Detect which cell encompasses the target text, then output its [X, Y] center coordinate. 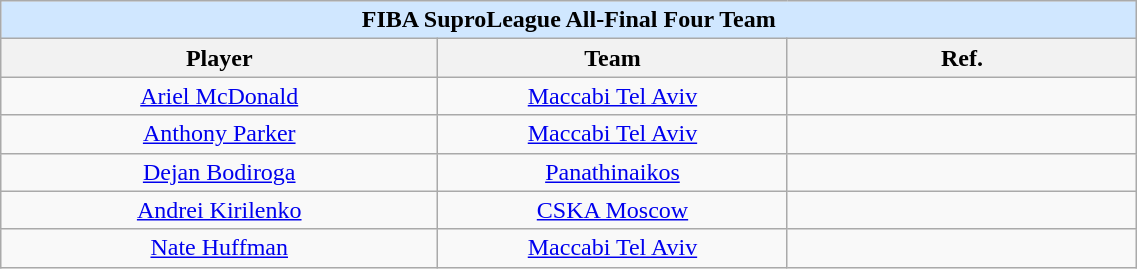
Panathinaikos [613, 172]
Dejan Bodiroga [220, 172]
Team [613, 58]
Player [220, 58]
Andrei Kirilenko [220, 210]
Anthony Parker [220, 134]
Nate Huffman [220, 248]
Ariel McDonald [220, 96]
Ref. [962, 58]
CSKA Moscow [613, 210]
FIBA SuproLeague All-Final Four Team [569, 20]
